Output the (X, Y) coordinate of the center of the cell containing the given text.  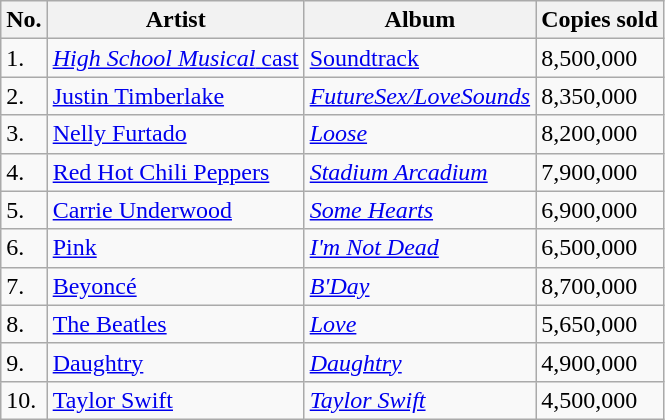
Justin Timberlake (176, 96)
6,900,000 (600, 210)
6,500,000 (600, 248)
4,500,000 (600, 400)
8,500,000 (600, 58)
High School Musical cast (176, 58)
Album (420, 20)
3. (24, 134)
Copies sold (600, 20)
Soundtrack (420, 58)
7. (24, 286)
6. (24, 248)
2. (24, 96)
Nelly Furtado (176, 134)
5,650,000 (600, 324)
Carrie Underwood (176, 210)
10. (24, 400)
Artist (176, 20)
8. (24, 324)
Stadium Arcadium (420, 172)
B'Day (420, 286)
8,350,000 (600, 96)
Pink (176, 248)
Love (420, 324)
1. (24, 58)
8,200,000 (600, 134)
Loose (420, 134)
7,900,000 (600, 172)
9. (24, 362)
Red Hot Chili Peppers (176, 172)
5. (24, 210)
I'm Not Dead (420, 248)
8,700,000 (600, 286)
4,900,000 (600, 362)
Beyoncé (176, 286)
4. (24, 172)
Some Hearts (420, 210)
No. (24, 20)
The Beatles (176, 324)
FutureSex/LoveSounds (420, 96)
